For the text-containing cell, return its midpoint in [x, y] coordinate format. 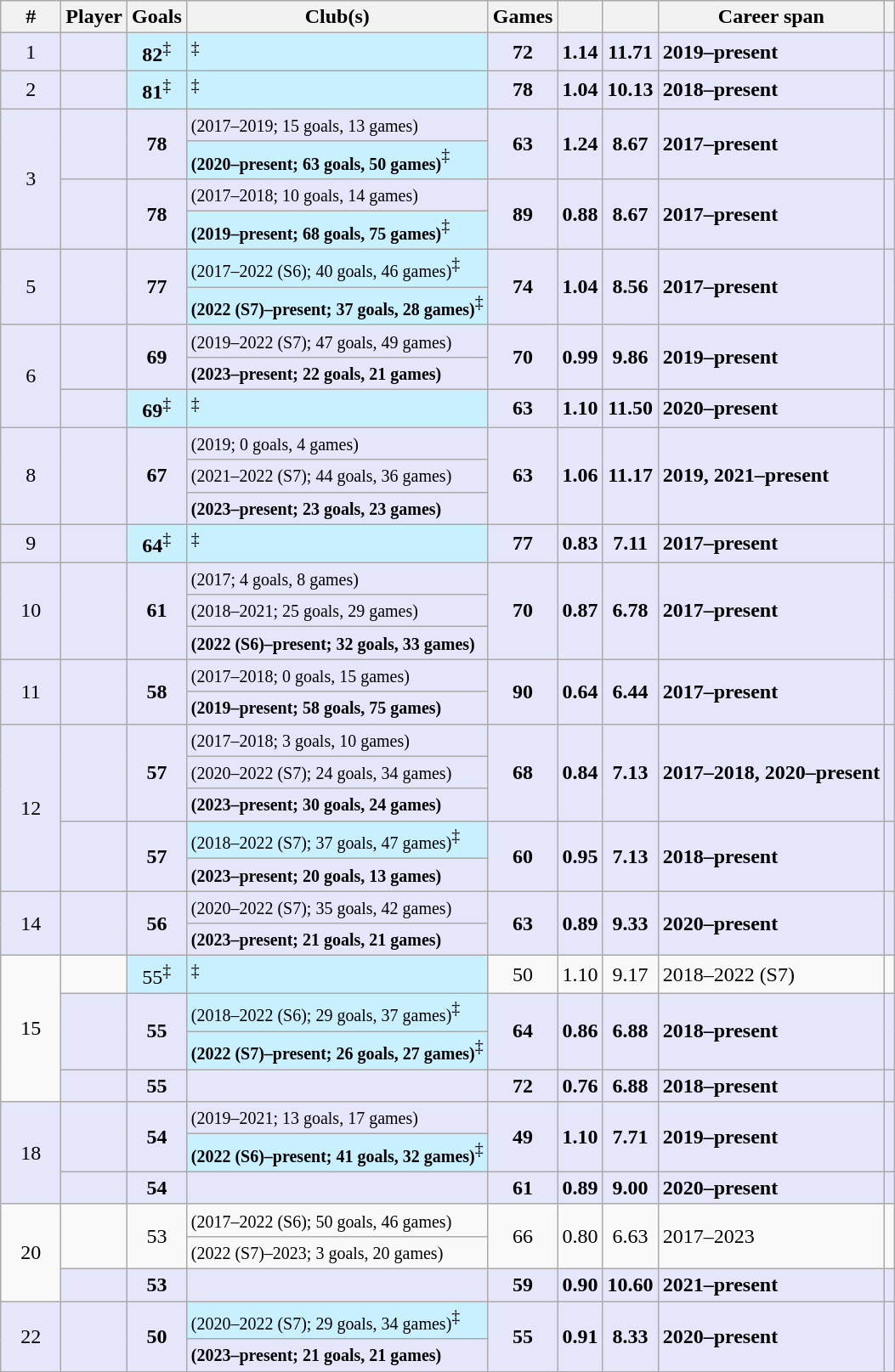
(2017–2018; 0 goals, 15 games) [337, 675]
(2020–2022 (S7); 24 goals, 34 games) [337, 772]
81‡ [157, 90]
8 [31, 476]
64 [523, 1031]
11.71 [631, 53]
6 [31, 375]
7.71 [631, 1137]
1.06 [580, 476]
(2019–2021; 13 goals, 17 games) [337, 1118]
(2023–present; 30 goals, 24 games) [337, 805]
60 [523, 856]
59 [523, 1284]
(2022 (S7)–2023; 3 goals, 20 games) [337, 1252]
69‡ [157, 408]
18 [31, 1154]
(2017–2018; 10 goals, 14 games) [337, 195]
15 [31, 1029]
(2023–present; 22 goals, 21 games) [337, 373]
11 [31, 692]
2021–present [772, 1284]
(2018–2021; 25 goals, 29 games) [337, 611]
49 [523, 1137]
1 [31, 53]
0.91 [580, 1337]
55‡ [157, 975]
(2023–present; 23 goals, 23 games) [337, 508]
7.11 [631, 544]
10.60 [631, 1284]
10.13 [631, 90]
Career span [772, 17]
2 [31, 90]
10 [31, 611]
# [31, 17]
Club(s) [337, 17]
0.86 [580, 1031]
1.14 [580, 53]
0.95 [580, 856]
2019, 2021–present [772, 476]
8.56 [631, 287]
14 [31, 923]
67 [157, 476]
(2019; 0 goals, 4 games) [337, 443]
Player [94, 17]
(2017–2022 (S6); 50 goals, 46 games) [337, 1220]
22 [31, 1337]
(2022 (S6)–present; 32 goals, 33 games) [337, 643]
74 [523, 287]
0.83 [580, 544]
(2017–2018; 3 goals, 10 games) [337, 740]
11.17 [631, 476]
(2018–2022 (S7); 37 goals, 47 games)‡ [337, 839]
9.00 [631, 1188]
(2022 (S7)–present; 37 goals, 28 games)‡ [337, 306]
11.50 [631, 408]
90 [523, 692]
(2019–present; 68 goals, 75 games)‡ [337, 231]
82‡ [157, 53]
(2017–2019; 15 goals, 13 games) [337, 125]
(2022 (S6)–present; 41 goals, 32 games)‡ [337, 1154]
5 [31, 287]
0.99 [580, 357]
0.64 [580, 692]
0.76 [580, 1086]
2017–2023 [772, 1236]
2018–2022 (S7) [772, 975]
(2020–present; 63 goals, 50 games)‡ [337, 160]
89 [523, 214]
(2019–present; 58 goals, 75 games) [337, 708]
Goals [157, 17]
(2019–2022 (S7); 47 goals, 49 games) [337, 341]
0.90 [580, 1284]
9.86 [631, 357]
0.80 [580, 1236]
9 [31, 544]
0.87 [580, 611]
69 [157, 357]
12 [31, 807]
(2023–present; 20 goals, 13 games) [337, 875]
(2021–2022 (S7); 44 goals, 36 games) [337, 476]
6.63 [631, 1236]
9.33 [631, 923]
64‡ [157, 544]
20 [31, 1252]
9.17 [631, 975]
8.33 [631, 1337]
1.24 [580, 144]
0.88 [580, 214]
6.44 [631, 692]
68 [523, 772]
(2017; 4 goals, 8 games) [337, 579]
2017–2018, 2020–present [772, 772]
(2022 (S7)–present; 26 goals, 27 games)‡ [337, 1050]
3 [31, 178]
(2018–2022 (S6); 29 goals, 37 games)‡ [337, 1013]
6.78 [631, 611]
(2020–2022 (S7); 29 goals, 34 games)‡ [337, 1320]
66 [523, 1236]
58 [157, 692]
Games [523, 17]
56 [157, 923]
(2020–2022 (S7); 35 goals, 42 games) [337, 907]
0.84 [580, 772]
(2017–2022 (S6); 40 goals, 46 games)‡ [337, 268]
